Capture the cell that displays the provided text and extract its (X, Y) central coordinate. 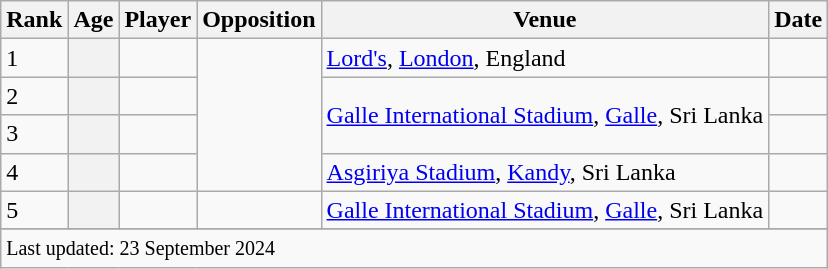
Lord's, London, England (545, 58)
Opposition (259, 20)
Player (158, 20)
Last updated: 23 September 2024 (414, 248)
5 (34, 210)
Rank (34, 20)
2 (34, 96)
1 (34, 58)
Age (94, 20)
4 (34, 172)
3 (34, 134)
Venue (545, 20)
Date (798, 20)
Asgiriya Stadium, Kandy, Sri Lanka (545, 172)
